Identify which cell holds the provided text, then report its [X, Y] central coordinate. 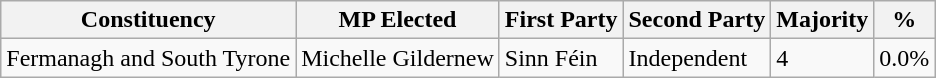
% [904, 20]
MP Elected [398, 20]
Second Party [697, 20]
First Party [561, 20]
Independent [697, 58]
Sinn Féin [561, 58]
Fermanagh and South Tyrone [148, 58]
Majority [822, 20]
Michelle Gildernew [398, 58]
0.0% [904, 58]
Constituency [148, 20]
4 [822, 58]
